Find where the given text appears and provide that cell's center as [X, Y] coordinate. 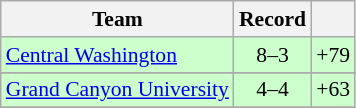
+63 [333, 90]
+79 [333, 55]
Record [272, 19]
Grand Canyon University [118, 90]
Team [118, 19]
Central Washington [118, 55]
8–3 [272, 55]
4–4 [272, 90]
